Search for the cell housing the specified text and yield its (x, y) center coordinate. 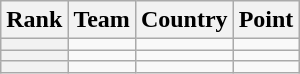
Point (266, 20)
Rank (34, 20)
Team (102, 20)
Country (184, 20)
